Find where the given text appears and provide that cell's center as [x, y] coordinate. 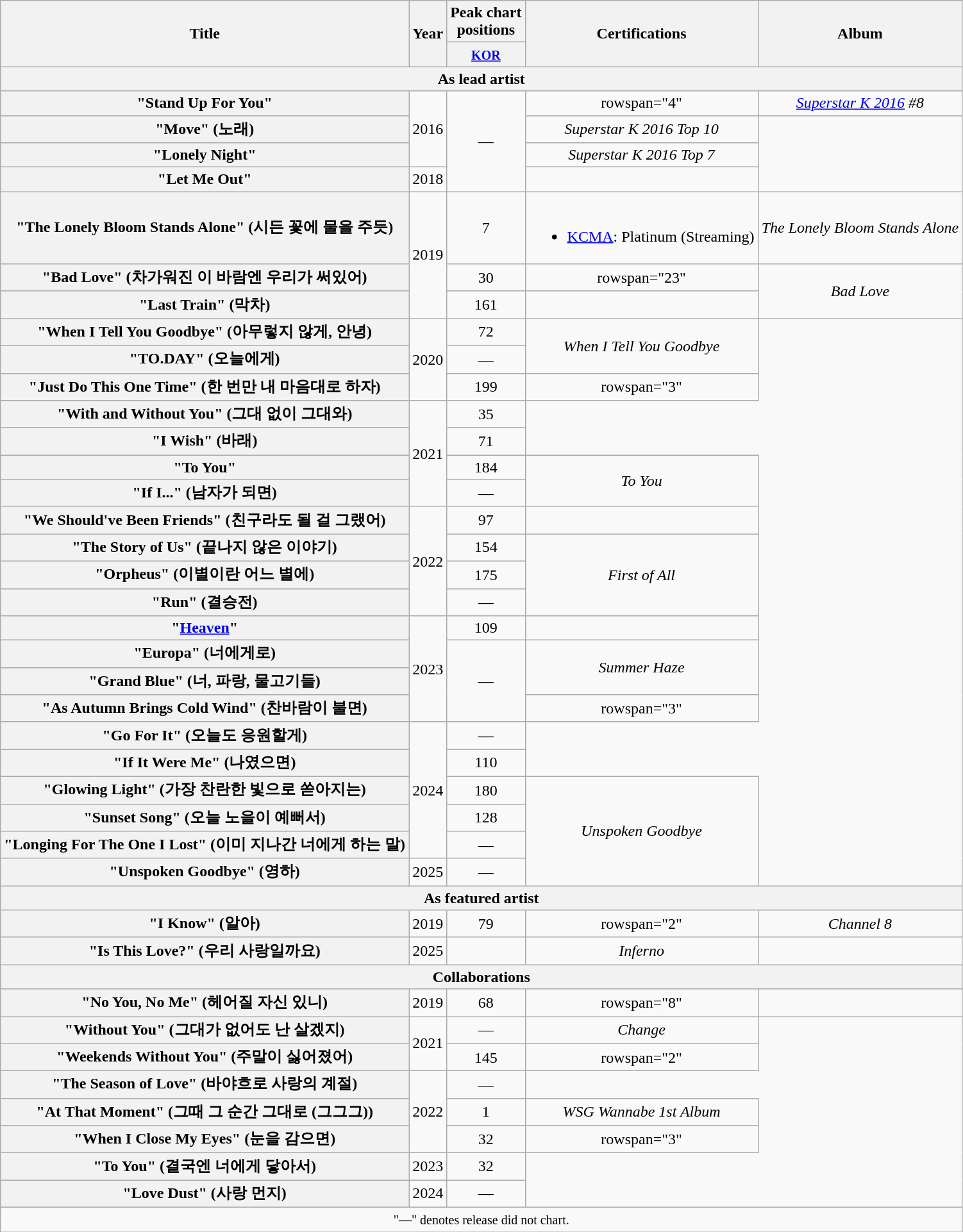
Collaborations [481, 977]
35 [486, 414]
"Is This Love?" (우리 사랑일까요) [205, 951]
128 [486, 818]
7 [486, 228]
110 [486, 763]
"We Should've Been Friends" (친구라도 될 걸 그랬어) [205, 520]
30 [486, 278]
"If It Were Me" (나였으면) [205, 763]
"Sunset Song" (오늘 노을이 예뻐서) [205, 818]
"I Wish" (바래) [205, 441]
161 [486, 305]
154 [486, 547]
Title [205, 33]
"No You, No Me" (헤어질 자신 있니) [205, 1003]
"The Season of Love" (바야흐로 사랑의 계절) [205, 1085]
"With and Without You" (그대 없이 그대와) [205, 414]
Bad Love [860, 291]
rowspan="23" [641, 278]
KOR [486, 54]
"Europa" (너에게로) [205, 654]
"The Lonely Bloom Stands Alone" (시든 꽃에 물을 주듯) [205, 228]
"Go For It" (오늘도 응원할게) [205, 736]
"Just Do This One Time" (한 번만 내 마음대로 하자) [205, 387]
"Weekends Without You" (주말이 싫어졌어) [205, 1058]
1 [486, 1111]
The Lonely Bloom Stands Alone [860, 228]
2018 [428, 179]
rowspan="4" [641, 103]
"As Autumn Brings Cold Wind" (찬바람이 불면) [205, 709]
2020 [428, 360]
71 [486, 441]
"Heaven" [205, 628]
"Last Train" (막차) [205, 305]
As featured artist [481, 898]
Superstar K 2016 Top 10 [641, 129]
"At That Moment" (그때 그 순간 그대로 (그그그)) [205, 1111]
"The Story of Us" (끝나지 않은 이야기) [205, 547]
"Glowing Light" (가장 찬란한 빛으로 쏟아지는) [205, 790]
Inferno [641, 951]
When I Tell You Goodbye [641, 346]
"To You" [205, 467]
Unspoken Goodbye [641, 831]
199 [486, 387]
Channel 8 [860, 924]
WSG Wannabe 1st Album [641, 1111]
68 [486, 1003]
"To You" (결국엔 너에게 닿아서) [205, 1167]
"—" denotes release did not chart. [481, 1219]
"Grand Blue" (너, 파랑, 물고기들) [205, 681]
"Orpheus" (이별이란 어느 별에) [205, 574]
Change [641, 1031]
109 [486, 628]
72 [486, 332]
As lead artist [481, 79]
79 [486, 924]
"I Know" (알아) [205, 924]
2016 [428, 129]
Year [428, 33]
"Unspoken Goodbye" (영하) [205, 872]
"If I..." (남자가 되면) [205, 494]
"Love Dust" (사랑 먼지) [205, 1194]
"When I Tell You Goodbye" (아무렇지 않게, 안녕) [205, 332]
"Lonely Night" [205, 155]
"When I Close My Eyes" (눈을 감으면) [205, 1140]
"TO.DAY" (오늘에게) [205, 359]
Summer Haze [641, 668]
Superstar K 2016 #8 [860, 103]
"Run" (결승전) [205, 603]
rowspan="8" [641, 1003]
"Longing For The One I Lost" (이미 지나간 너에게 하는 말) [205, 845]
Album [860, 33]
"Bad Love" (차가워진 이 바람엔 우리가 써있어) [205, 278]
175 [486, 574]
97 [486, 520]
"Stand Up For You" [205, 103]
First of All [641, 575]
145 [486, 1058]
180 [486, 790]
"Move" (노래) [205, 129]
Superstar K 2016 Top 7 [641, 155]
"Without You" (그대가 없어도 난 살겠지) [205, 1031]
KCMA: Platinum (Streaming) [641, 228]
"Let Me Out" [205, 179]
Peak chartpositions [486, 22]
To You [641, 481]
184 [486, 467]
Certifications [641, 33]
